Output the [x, y] coordinate of the center of the cell containing the given text.  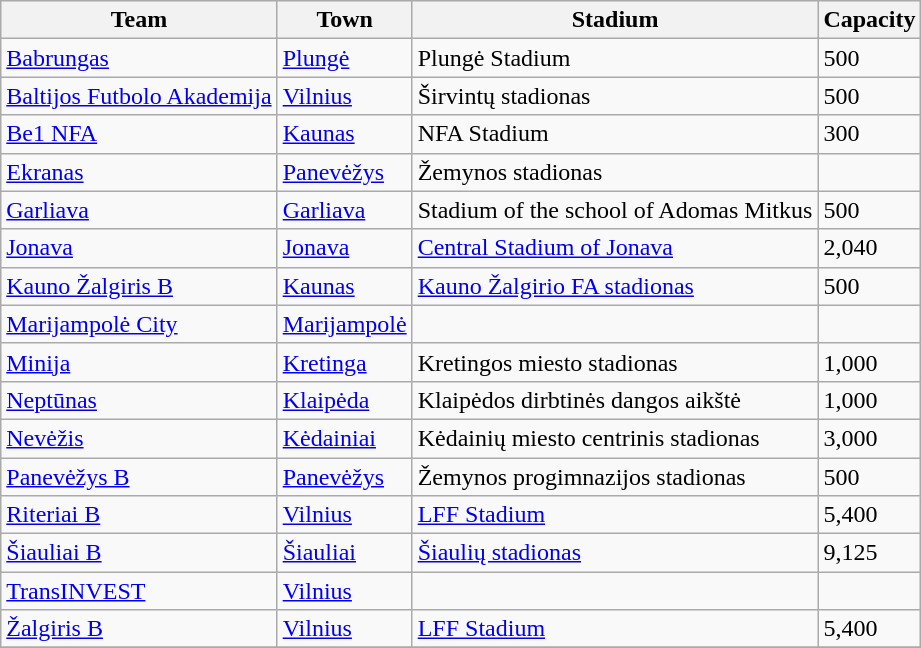
Panevėžys B [139, 477]
Plungė Stadium [615, 58]
Klaipėdos dirbtinės dangos aikštė [615, 400]
3,000 [870, 438]
Neptūnas [139, 400]
Žalgiris B [139, 629]
Šiauliai [344, 553]
Be1 NFA [139, 134]
Marijampolė City [139, 324]
Baltijos Futbolo Akademija [139, 96]
Babrungas [139, 58]
Stadium [615, 20]
Nevėžis [139, 438]
Minija [139, 362]
Kretingos miesto stadionas [615, 362]
Capacity [870, 20]
Marijampolė [344, 324]
Kėdainiai [344, 438]
Klaipėda [344, 400]
Žemynos progimnazijos stadionas [615, 477]
Kauno Žalgirio FA stadionas [615, 286]
Kėdainių miesto centrinis stadionas [615, 438]
2,040 [870, 248]
Plungė [344, 58]
Šiaulių stadionas [615, 553]
Ekranas [139, 172]
Team [139, 20]
Central Stadium of Jonava [615, 248]
Riteriai B [139, 515]
Kauno Žalgiris B [139, 286]
Town [344, 20]
Širvintų stadionas [615, 96]
TransINVEST [139, 591]
Šiauliai B [139, 553]
9,125 [870, 553]
Kretinga [344, 362]
NFA Stadium [615, 134]
300 [870, 134]
Stadium of the school of Adomas Mitkus [615, 210]
Žemynos stadionas [615, 172]
